Output the (x, y) coordinate of the center of the cell containing the given text.  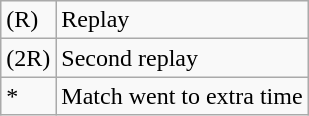
Match went to extra time (182, 96)
Second replay (182, 58)
(R) (28, 20)
* (28, 96)
Replay (182, 20)
(2R) (28, 58)
